Capture the cell that displays the provided text and extract its (x, y) central coordinate. 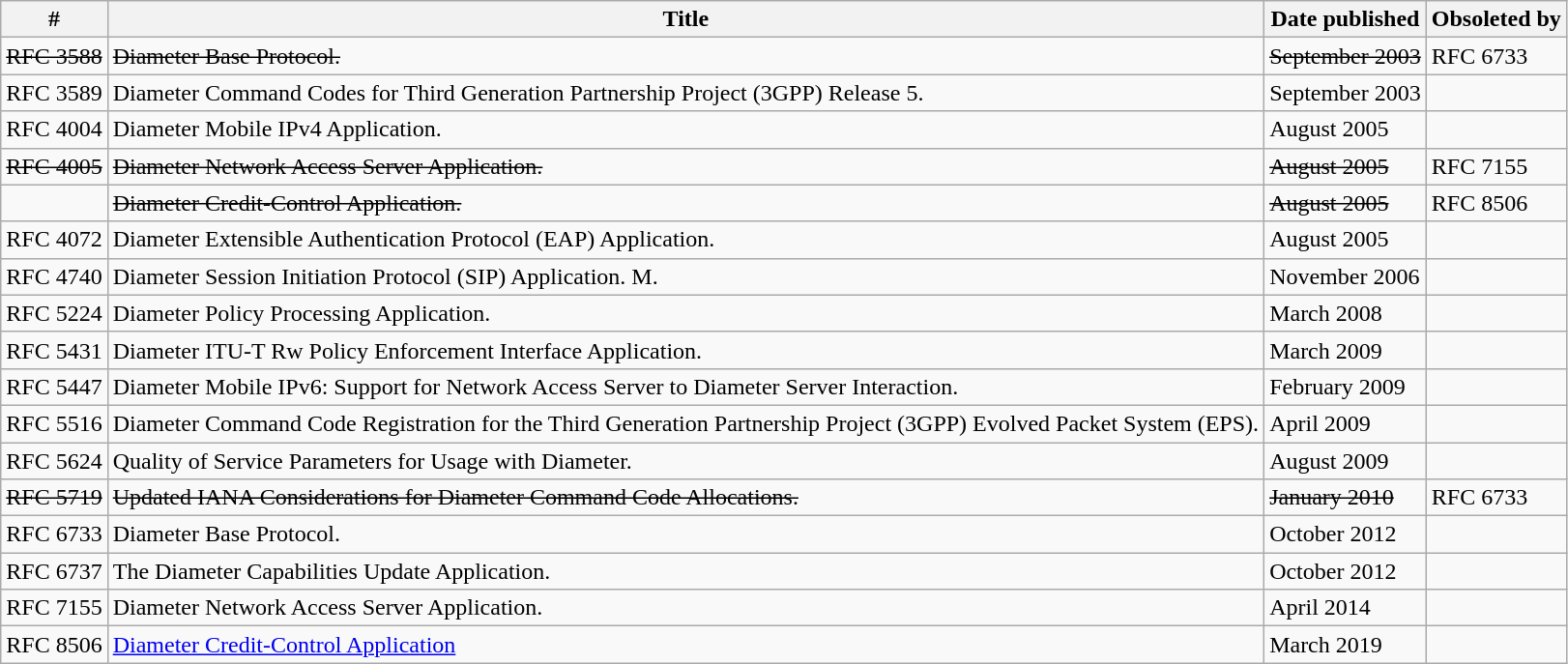
RFC 4740 (54, 276)
RFC 6737 (54, 571)
April 2014 (1346, 608)
Diameter Credit-Control Application (685, 645)
Diameter ITU-T Rw Policy Enforcement Interface Application. (685, 350)
RFC 3588 (54, 56)
August 2009 (1346, 461)
RFC 5447 (54, 387)
RFC 4072 (54, 240)
RFC 5224 (54, 313)
February 2009 (1346, 387)
Obsoleted by (1496, 19)
The Diameter Capabilities Update Application. (685, 571)
Diameter Command Code Registration for the Third Generation Partnership Project (3GPP) Evolved Packet System (EPS). (685, 423)
Title (685, 19)
RFC 5624 (54, 461)
RFC 4004 (54, 130)
Diameter Session Initiation Protocol (SIP) Application. M. (685, 276)
Updated IANA Considerations for Diameter Command Code Allocations. (685, 498)
RFC 5719 (54, 498)
Diameter Command Codes for Third Generation Partnership Project (3GPP) Release 5. (685, 93)
# (54, 19)
Diameter Policy Processing Application. (685, 313)
March 2019 (1346, 645)
Diameter Mobile IPv4 Application. (685, 130)
January 2010 (1346, 498)
March 2008 (1346, 313)
Quality of Service Parameters for Usage with Diameter. (685, 461)
March 2009 (1346, 350)
Date published (1346, 19)
RFC 4005 (54, 166)
RFC 5516 (54, 423)
RFC 5431 (54, 350)
April 2009 (1346, 423)
November 2006 (1346, 276)
Diameter Mobile IPv6: Support for Network Access Server to Diameter Server Interaction. (685, 387)
Diameter Extensible Authentication Protocol (EAP) Application. (685, 240)
RFC 3589 (54, 93)
Diameter Credit-Control Application. (685, 203)
